Capture the cell that displays the provided text and extract its [X, Y] central coordinate. 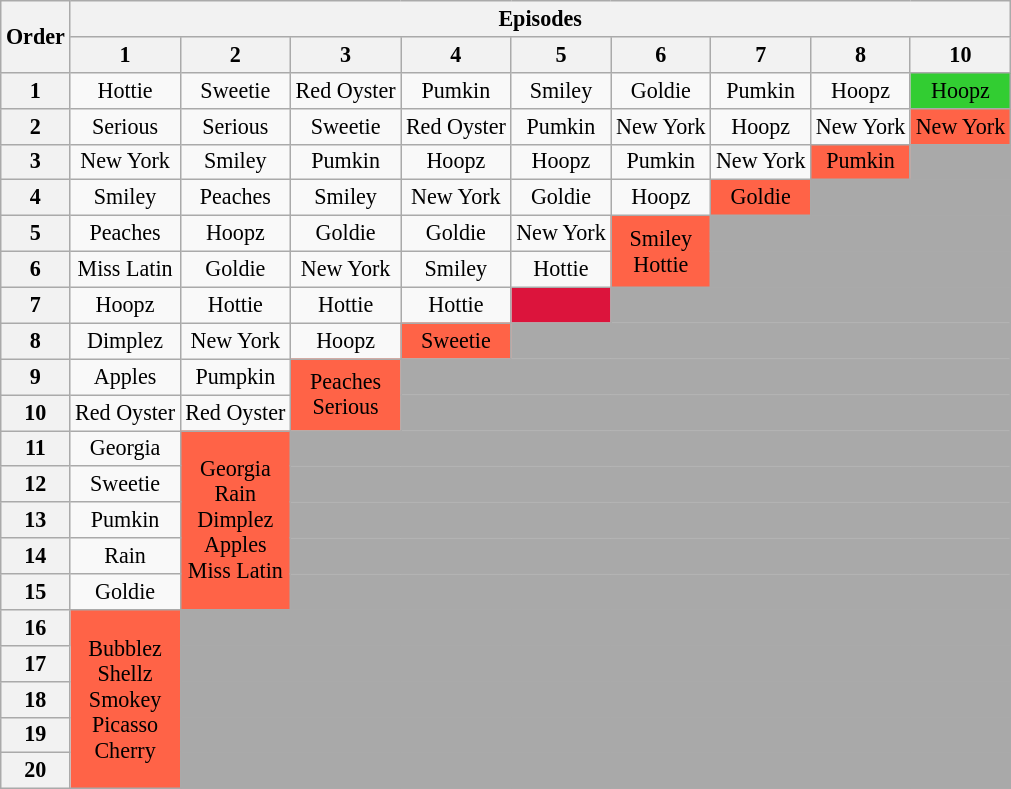
19 [36, 735]
14 [36, 556]
17 [36, 663]
15 [36, 591]
18 [36, 699]
Miss Latin [125, 269]
PeachesSerious [345, 395]
16 [36, 627]
BubblezShellzSmokeyPicassoCherry [125, 698]
Dimplez [125, 341]
Georgia [125, 448]
Episodes [540, 18]
GeorgiaRainDimplezApplesMiss Latin [235, 520]
9 [36, 377]
20 [36, 771]
11 [36, 448]
Rain [125, 556]
Pumpkin [235, 377]
12 [36, 484]
13 [36, 520]
SmileyHottie [661, 251]
Order [36, 36]
Apples [125, 377]
